For the text-containing cell, return its midpoint in (x, y) coordinate format. 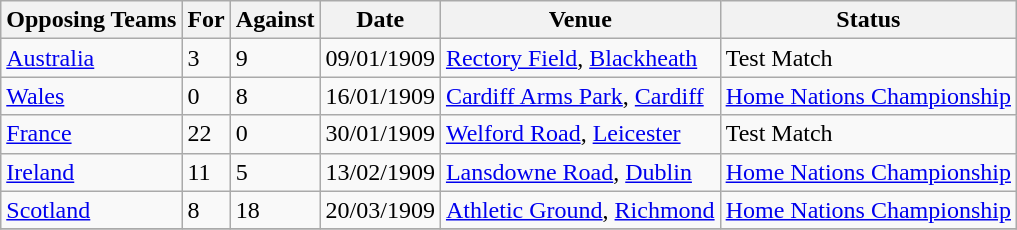
Wales (92, 96)
Venue (580, 20)
Athletic Ground, Richmond (580, 210)
11 (206, 172)
France (92, 134)
Cardiff Arms Park, Cardiff (580, 96)
Rectory Field, Blackheath (580, 58)
Australia (92, 58)
For (206, 20)
5 (275, 172)
22 (206, 134)
09/01/1909 (380, 58)
18 (275, 210)
Welford Road, Leicester (580, 134)
Lansdowne Road, Dublin (580, 172)
Date (380, 20)
30/01/1909 (380, 134)
Ireland (92, 172)
9 (275, 58)
Status (868, 20)
13/02/1909 (380, 172)
Scotland (92, 210)
3 (206, 58)
Opposing Teams (92, 20)
Against (275, 20)
16/01/1909 (380, 96)
20/03/1909 (380, 210)
